Locate the cell with the specified text and output its (x, y) center coordinate. 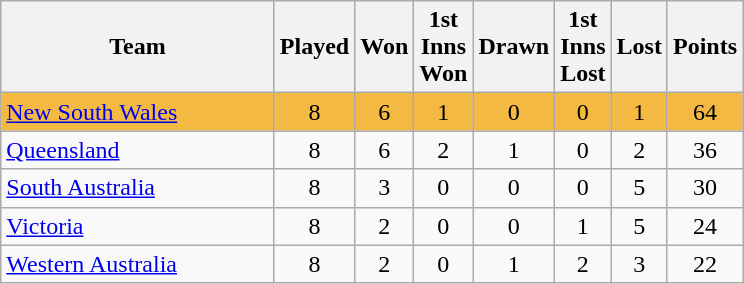
Western Australia (138, 264)
1st Inns Lost (583, 47)
24 (704, 226)
64 (704, 112)
Played (314, 47)
Points (704, 47)
36 (704, 150)
Team (138, 47)
1st Inns Won (444, 47)
22 (704, 264)
Lost (639, 47)
Victoria (138, 226)
South Australia (138, 188)
30 (704, 188)
New South Wales (138, 112)
Won (384, 47)
Queensland (138, 150)
Drawn (514, 47)
